Locate the cell with the specified text and output its (x, y) center coordinate. 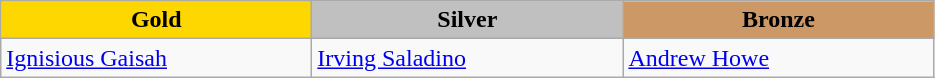
Gold (156, 20)
Andrew Howe (778, 58)
Silver (468, 20)
Irving Saladino (468, 58)
Bronze (778, 20)
Ignisious Gaisah (156, 58)
